For the text-containing cell, return its midpoint in [X, Y] coordinate format. 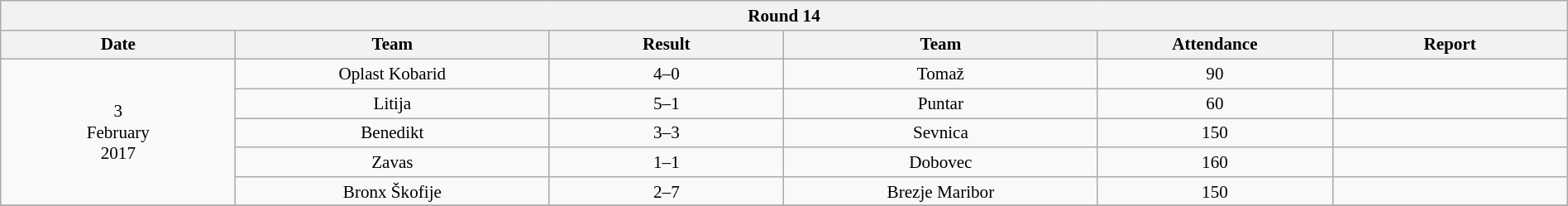
Zavas [392, 162]
3–3 [667, 132]
Brezje Maribor [941, 190]
Sevnica [941, 132]
Result [667, 45]
Puntar [941, 103]
3 February 2017 [118, 132]
60 [1215, 103]
4–0 [667, 74]
Report [1450, 45]
Tomaž [941, 74]
Attendance [1215, 45]
Date [118, 45]
Dobovec [941, 162]
160 [1215, 162]
2–7 [667, 190]
Bronx Škofije [392, 190]
Round 14 [784, 15]
Benedikt [392, 132]
Litija [392, 103]
90 [1215, 74]
1–1 [667, 162]
Oplast Kobarid [392, 74]
5–1 [667, 103]
